Capture the cell that displays the provided text and extract its (X, Y) central coordinate. 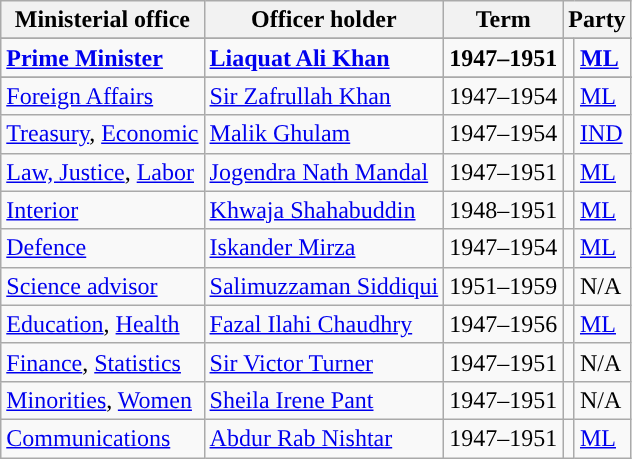
Treasury, Economic (102, 134)
Prime Minister (102, 58)
Sir Victor Turner (324, 362)
Officer holder (324, 20)
Iskander Mirza (324, 248)
Education, Health (102, 324)
Defence (102, 248)
Sheila Irene Pant (324, 400)
1948–1951 (504, 210)
Foreign Affairs (102, 96)
Finance, Statistics (102, 362)
Interior (102, 210)
Liaquat Ali Khan (324, 58)
Salimuzzaman Siddiqui (324, 286)
Fazal Ilahi Chaudhry (324, 324)
1951–1959 (504, 286)
Malik Ghulam (324, 134)
IND (602, 134)
Minorities, Women (102, 400)
Law, Justice, Labor (102, 172)
Abdur Rab Nishtar (324, 438)
Jogendra Nath Mandal (324, 172)
Ministerial office (102, 20)
1947–1956 (504, 324)
Khwaja Shahabuddin (324, 210)
Party (597, 20)
Sir Zafrullah Khan (324, 96)
Term (504, 20)
Science advisor (102, 286)
Communications (102, 438)
